Determine the (X, Y) coordinate at the center of the cell enclosing the given text.  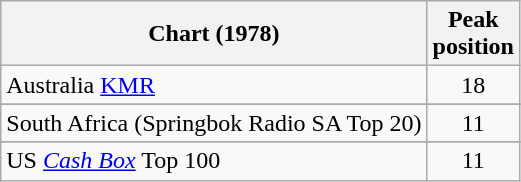
Chart (1978) (214, 34)
18 (473, 85)
US Cash Box Top 100 (214, 161)
Peakposition (473, 34)
Australia KMR (214, 85)
South Africa (Springbok Radio SA Top 20) (214, 123)
